Pinpoint the cell where the given text exists, returning its (x, y) midpoint coordinate. 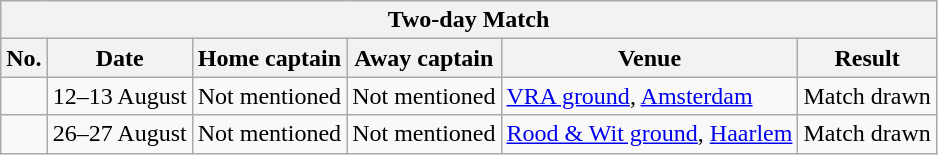
Home captain (269, 58)
Date (120, 58)
12–13 August (120, 96)
VRA ground, Amsterdam (650, 96)
Venue (650, 58)
No. (24, 58)
26–27 August (120, 134)
Away captain (424, 58)
Two-day Match (469, 20)
Result (867, 58)
Rood & Wit ground, Haarlem (650, 134)
